Output the (x, y) coordinate of the center of the cell containing the given text.  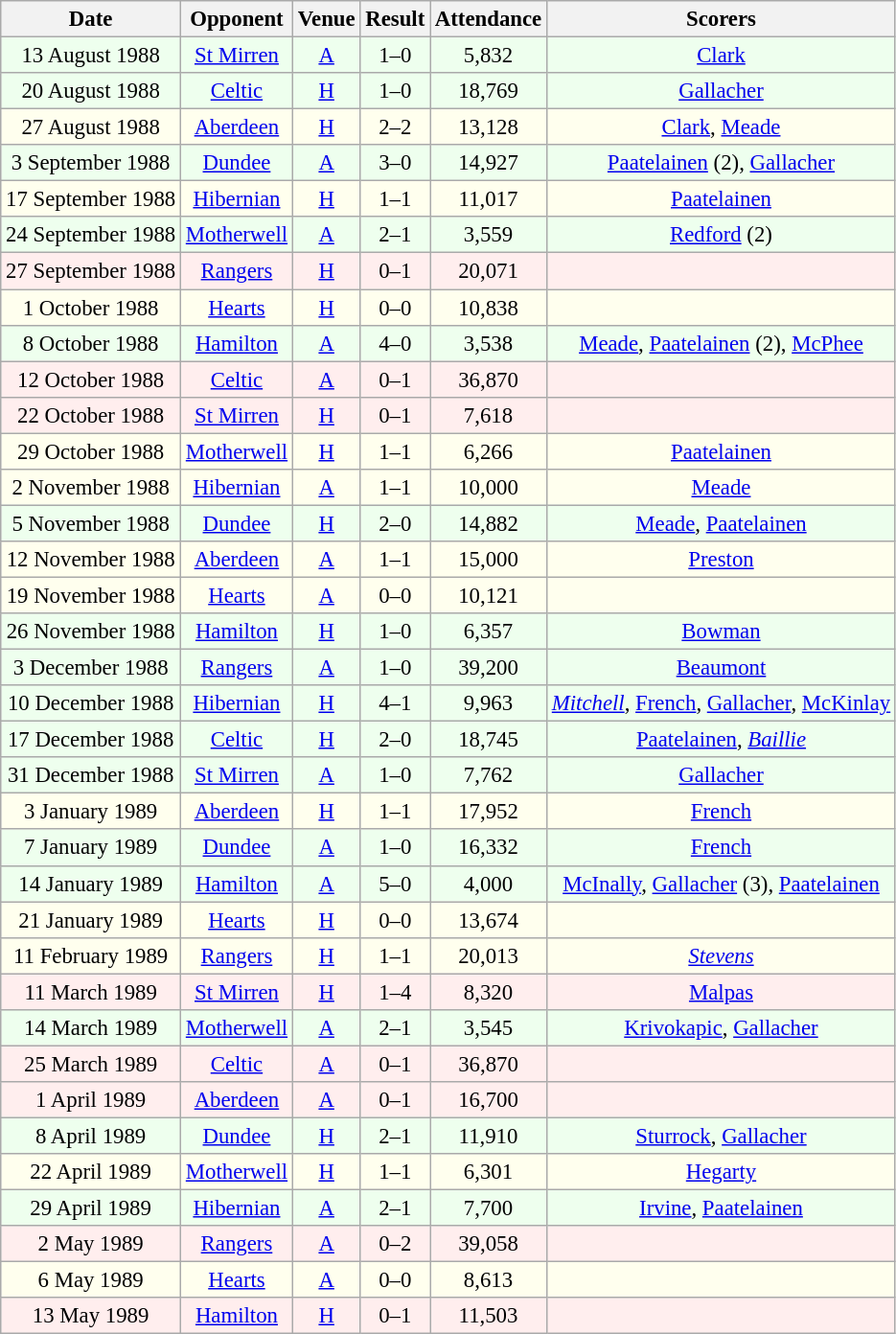
Mitchell, French, Gallacher, McKinlay (721, 703)
22 April 1989 (91, 1172)
25 March 1989 (91, 1064)
18,769 (489, 91)
6,266 (489, 451)
17,952 (489, 812)
Beaumont (721, 668)
10 December 1988 (91, 703)
1 April 1989 (91, 1100)
13 August 1988 (91, 56)
4–1 (395, 703)
14 March 1989 (91, 1028)
18,745 (489, 740)
3 January 1989 (91, 812)
1–4 (395, 992)
29 October 1988 (91, 451)
10,121 (489, 595)
11 February 1989 (91, 955)
5–0 (395, 884)
Venue (326, 19)
21 January 1989 (91, 920)
13,674 (489, 920)
11 March 1989 (91, 992)
20 August 1988 (91, 91)
Clark (721, 56)
29 April 1989 (91, 1208)
Attendance (489, 19)
12 November 1988 (91, 560)
16,332 (489, 848)
3–0 (395, 163)
Krivokapic, Gallacher (721, 1028)
Paatelainen (2), Gallacher (721, 163)
Paatelainen, Baillie (721, 740)
24 September 1988 (91, 235)
5 November 1988 (91, 523)
9,963 (489, 703)
3,538 (489, 343)
11,910 (489, 1136)
Date (91, 19)
Meade, Paatelainen (2), McPhee (721, 343)
7 January 1989 (91, 848)
8 April 1989 (91, 1136)
Preston (721, 560)
6,357 (489, 632)
8 October 1988 (91, 343)
6,301 (489, 1172)
Stevens (721, 955)
13,128 (489, 127)
14 January 1989 (91, 884)
2 November 1988 (91, 488)
7,700 (489, 1208)
13 May 1989 (91, 1316)
Scorers (721, 19)
3 September 1988 (91, 163)
22 October 1988 (91, 415)
12 October 1988 (91, 379)
Bowman (721, 632)
3 December 1988 (91, 668)
27 September 1988 (91, 271)
20,071 (489, 271)
17 September 1988 (91, 199)
Redford (2) (721, 235)
3,559 (489, 235)
Opponent (238, 19)
8,320 (489, 992)
4–0 (395, 343)
39,058 (489, 1244)
8,613 (489, 1280)
Clark, Meade (721, 127)
Hegarty (721, 1172)
10,000 (489, 488)
26 November 1988 (91, 632)
4,000 (489, 884)
Malpas (721, 992)
0–2 (395, 1244)
11,503 (489, 1316)
McInally, Gallacher (3), Paatelainen (721, 884)
39,200 (489, 668)
14,927 (489, 163)
2 May 1989 (91, 1244)
Meade, Paatelainen (721, 523)
3,545 (489, 1028)
2–2 (395, 127)
27 August 1988 (91, 127)
Meade (721, 488)
19 November 1988 (91, 595)
Irvine, Paatelainen (721, 1208)
5,832 (489, 56)
17 December 1988 (91, 740)
16,700 (489, 1100)
7,762 (489, 775)
Result (395, 19)
31 December 1988 (91, 775)
15,000 (489, 560)
14,882 (489, 523)
6 May 1989 (91, 1280)
1 October 1988 (91, 308)
10,838 (489, 308)
20,013 (489, 955)
Sturrock, Gallacher (721, 1136)
11,017 (489, 199)
7,618 (489, 415)
